Return the (X, Y) coordinate for the center point of the cell that contains the specified text.  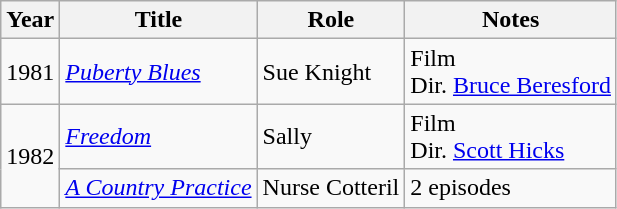
1982 (30, 156)
Nurse Cotteril (331, 188)
1981 (30, 72)
2 episodes (511, 188)
Notes (511, 20)
FilmDir. Scott Hicks (511, 136)
A Country Practice (158, 188)
Title (158, 20)
Sue Knight (331, 72)
Role (331, 20)
Year (30, 20)
Puberty Blues (158, 72)
Freedom (158, 136)
FilmDir. Bruce Beresford (511, 72)
Sally (331, 136)
